Extract the [x, y] coordinate from the center of the cell holding the provided text.  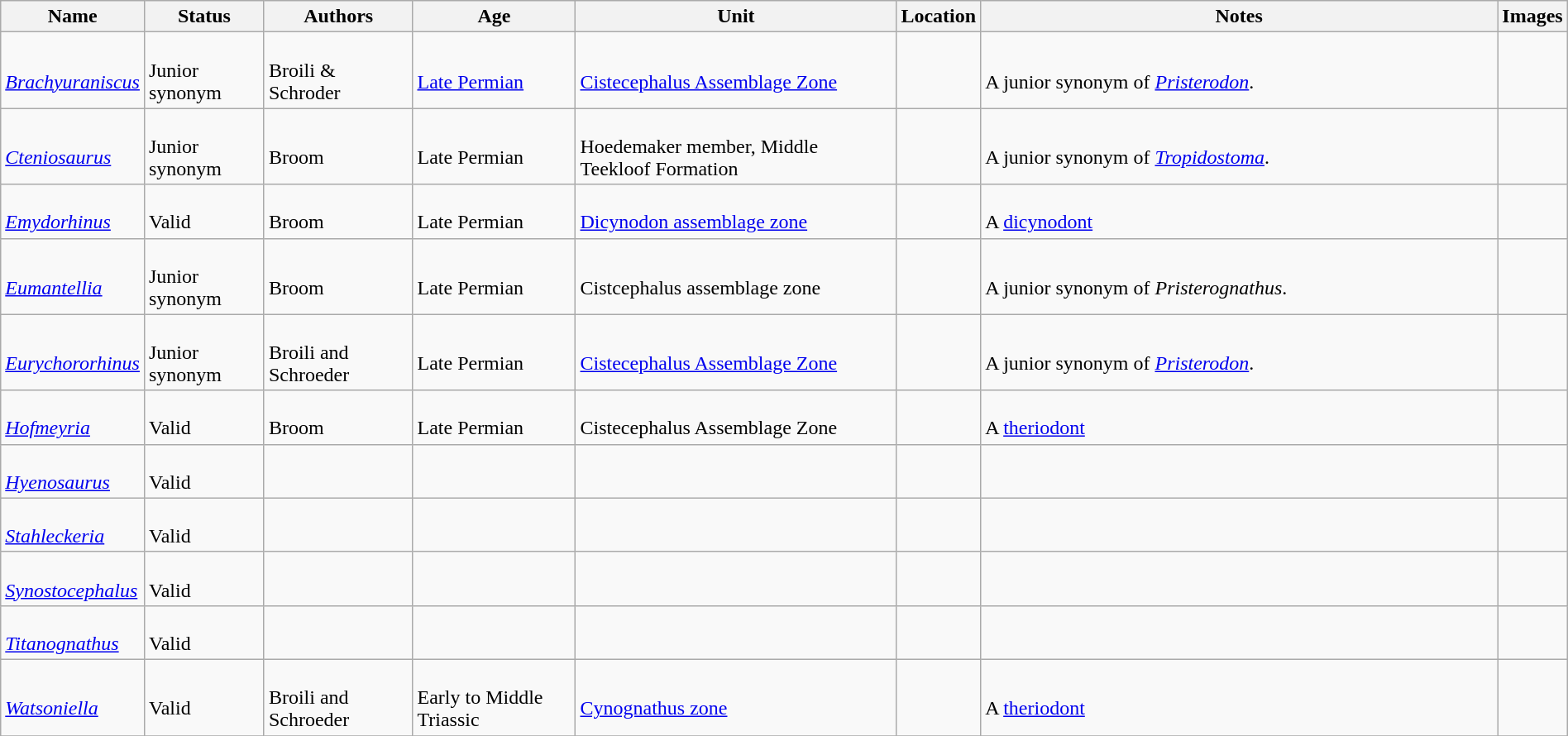
Hyenosaurus [73, 471]
Dicynodon assemblage zone [736, 212]
Broili & Schroder [338, 70]
Cteniosaurus [73, 146]
A junior synonym of Pristerognathus. [1239, 276]
Cistcephalus assemblage zone [736, 276]
Hofmeyria [73, 417]
Status [203, 17]
Eumantellia [73, 276]
A dicynodont [1239, 212]
Unit [736, 17]
Titanognathus [73, 632]
Name [73, 17]
Brachyuraniscus [73, 70]
Images [1532, 17]
Authors [338, 17]
Age [495, 17]
Notes [1239, 17]
Early to Middle Triassic [495, 697]
Synostocephalus [73, 579]
Stahleckeria [73, 524]
A junior synonym of Tropidostoma. [1239, 146]
Emydorhinus [73, 212]
Hoedemaker member, Middle Teekloof Formation [736, 146]
Cynognathus zone [736, 697]
Location [939, 17]
Watsoniella [73, 697]
Eurychororhinus [73, 352]
